Capture the cell that displays the provided text and extract its (X, Y) central coordinate. 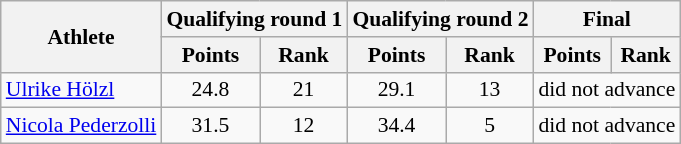
13 (490, 90)
Nicola Pederzolli (82, 126)
24.8 (210, 90)
Athlete (82, 36)
Ulrike Hölzl (82, 90)
21 (304, 90)
34.4 (396, 126)
29.1 (396, 90)
Qualifying round 2 (440, 19)
Qualifying round 1 (254, 19)
5 (490, 126)
Final (606, 19)
31.5 (210, 126)
12 (304, 126)
